Pinpoint the cell where the given text exists, returning its [X, Y] midpoint coordinate. 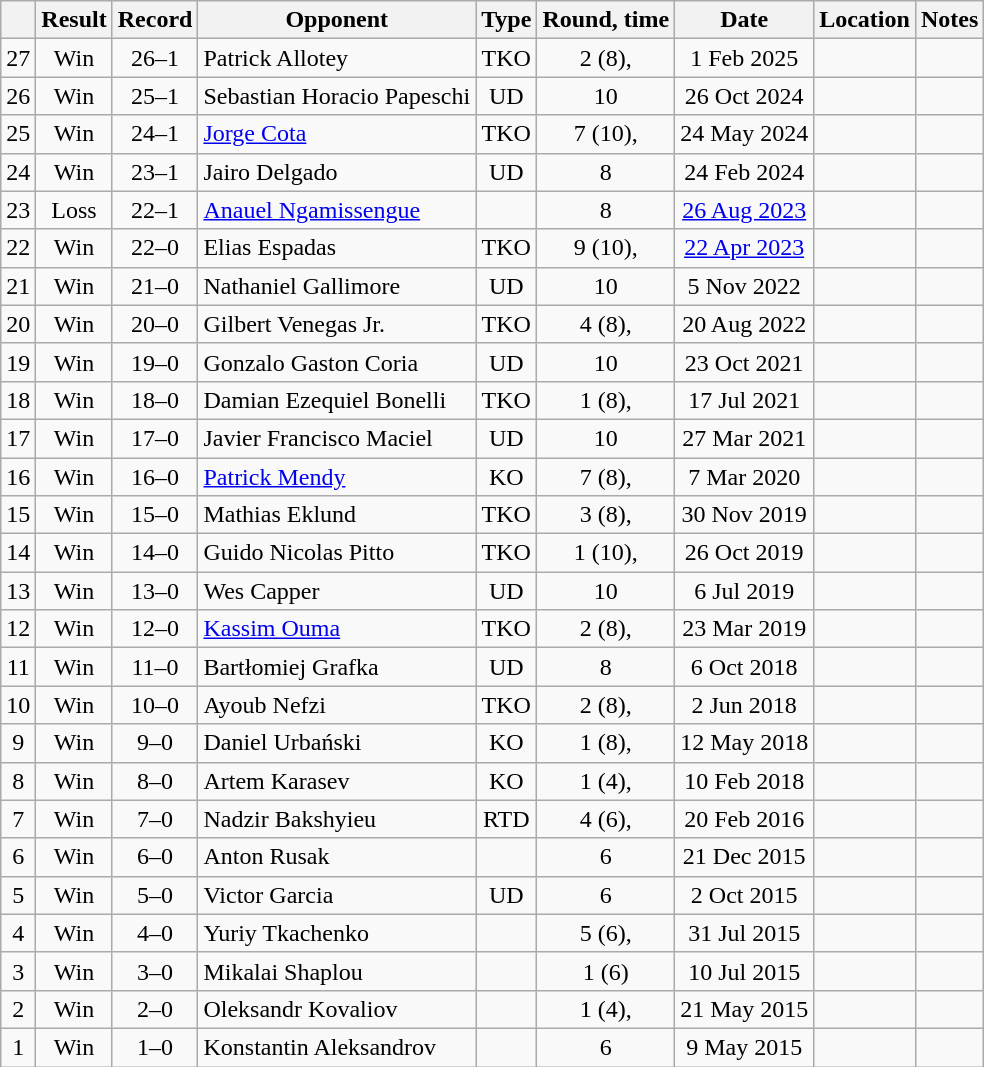
Wes Capper [337, 591]
26–1 [155, 58]
Oleksandr Kovaliov [337, 1009]
Patrick Mendy [337, 477]
21 Dec 2015 [744, 857]
Konstantin Aleksandrov [337, 1047]
17 [18, 438]
1 Feb 2025 [744, 58]
10 Feb 2018 [744, 781]
27 [18, 58]
26 Oct 2019 [744, 553]
Victor Garcia [337, 895]
22 Apr 2023 [744, 248]
Jorge Cota [337, 134]
23 Mar 2019 [744, 629]
Notes [949, 20]
25 [18, 134]
4 (8), [606, 324]
12 [18, 629]
25–1 [155, 96]
3–0 [155, 971]
6 Oct 2018 [744, 667]
7–0 [155, 819]
20 [18, 324]
7 Mar 2020 [744, 477]
Date [744, 20]
Artem Karasev [337, 781]
5 [18, 895]
Nadzir Bakshyieu [337, 819]
Mikalai Shaplou [337, 971]
Result [74, 20]
21 [18, 286]
10–0 [155, 705]
Daniel Urbański [337, 743]
Loss [74, 210]
31 Jul 2015 [744, 933]
Yuriy Tkachenko [337, 933]
11–0 [155, 667]
1 [18, 1047]
Round, time [606, 20]
13 [18, 591]
24 Feb 2024 [744, 172]
Anauel Ngamissengue [337, 210]
3 (8), [606, 515]
1–0 [155, 1047]
8–0 [155, 781]
2 Jun 2018 [744, 705]
17 Jul 2021 [744, 400]
Sebastian Horacio Papeschi [337, 96]
Elias Espadas [337, 248]
9 (10), [606, 248]
26 Oct 2024 [744, 96]
9–0 [155, 743]
2 Oct 2015 [744, 895]
12–0 [155, 629]
27 Mar 2021 [744, 438]
24 May 2024 [744, 134]
24–1 [155, 134]
RTD [506, 819]
Record [155, 20]
20 Aug 2022 [744, 324]
1 (6) [606, 971]
21–0 [155, 286]
7 (8), [606, 477]
Location [865, 20]
9 [18, 743]
18–0 [155, 400]
Guido Nicolas Pitto [337, 553]
9 May 2015 [744, 1047]
16–0 [155, 477]
2–0 [155, 1009]
26 Aug 2023 [744, 210]
4 [18, 933]
6–0 [155, 857]
12 May 2018 [744, 743]
21 May 2015 [744, 1009]
22–1 [155, 210]
23 [18, 210]
Mathias Eklund [337, 515]
4–0 [155, 933]
22–0 [155, 248]
Gonzalo Gaston Coria [337, 362]
23 Oct 2021 [744, 362]
Kassim Ouma [337, 629]
18 [18, 400]
Ayoub Nefzi [337, 705]
Nathaniel Gallimore [337, 286]
26 [18, 96]
16 [18, 477]
4 (6), [606, 819]
11 [18, 667]
7 [18, 819]
Gilbert Venegas Jr. [337, 324]
10 Jul 2015 [744, 971]
5 Nov 2022 [744, 286]
Patrick Allotey [337, 58]
Bartłomiej Grafka [337, 667]
24 [18, 172]
15 [18, 515]
5 (6), [606, 933]
5–0 [155, 895]
Anton Rusak [337, 857]
14–0 [155, 553]
13–0 [155, 591]
7 (10), [606, 134]
Damian Ezequiel Bonelli [337, 400]
6 Jul 2019 [744, 591]
19–0 [155, 362]
Opponent [337, 20]
Type [506, 20]
17–0 [155, 438]
20–0 [155, 324]
2 [18, 1009]
30 Nov 2019 [744, 515]
22 [18, 248]
14 [18, 553]
Javier Francisco Maciel [337, 438]
Jairo Delgado [337, 172]
23–1 [155, 172]
19 [18, 362]
3 [18, 971]
20 Feb 2016 [744, 819]
15–0 [155, 515]
1 (10), [606, 553]
